Return the [X, Y] coordinate for the center point of the cell that contains the specified text.  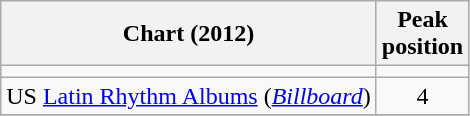
4 [422, 96]
US Latin Rhythm Albums (Billboard) [189, 96]
Peakposition [422, 34]
Chart (2012) [189, 34]
